Detect which cell encompasses the target text, then output its (X, Y) center coordinate. 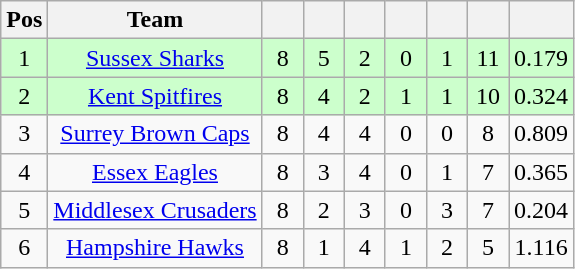
0.204 (542, 210)
0.809 (542, 134)
Pos (24, 20)
10 (488, 96)
Team (155, 20)
1.116 (542, 248)
Surrey Brown Caps (155, 134)
Middlesex Crusaders (155, 210)
11 (488, 58)
0.179 (542, 58)
Essex Eagles (155, 172)
Sussex Sharks (155, 58)
Kent Spitfires (155, 96)
Hampshire Hawks (155, 248)
0.324 (542, 96)
0.365 (542, 172)
6 (24, 248)
